Scan for the cell matching the given text and deliver its (X, Y) coordinate at center. 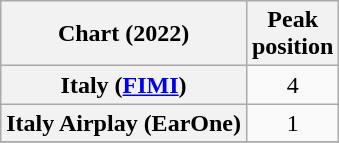
1 (292, 123)
Chart (2022) (124, 34)
4 (292, 85)
Italy (FIMI) (124, 85)
Peakposition (292, 34)
Italy Airplay (EarOne) (124, 123)
